Identify which cell holds the provided text, then report its [x, y] central coordinate. 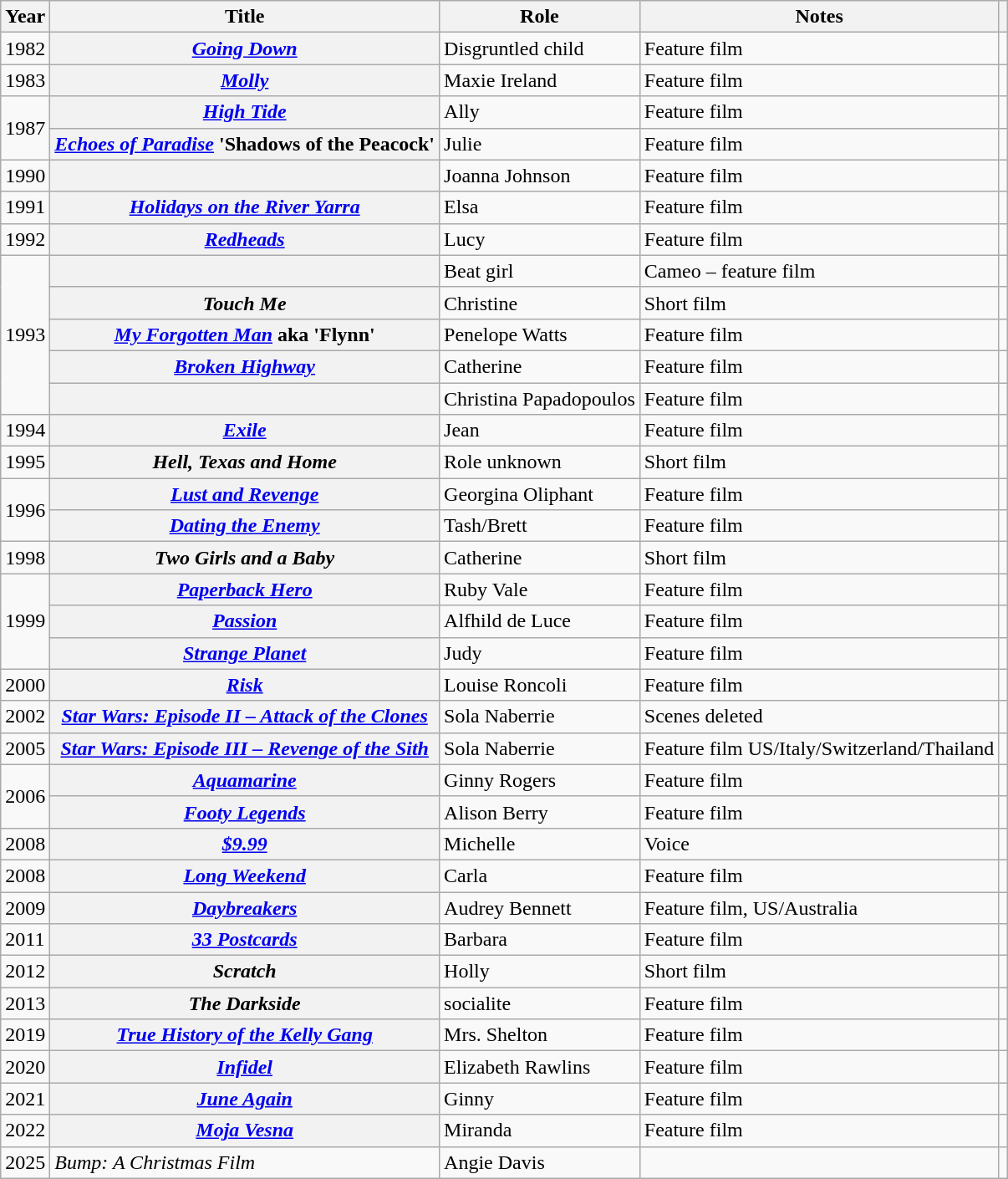
2012 [25, 972]
Paperback Hero [245, 589]
Feature film, US/Australia [819, 907]
Dating the Enemy [245, 526]
High Tide [245, 112]
2009 [25, 907]
Elizabeth Rawlins [540, 1067]
Barbara [540, 940]
Lust and Revenge [245, 494]
Star Wars: Episode III – Revenge of the Sith [245, 748]
Holidays on the River Yarra [245, 207]
Moja Vesna [245, 1131]
Ally [540, 112]
Ginny [540, 1099]
Strange Planet [245, 653]
2025 [25, 1162]
Footy Legends [245, 812]
1991 [25, 207]
Long Weekend [245, 875]
Broken Highway [245, 366]
1982 [25, 48]
2006 [25, 796]
2005 [25, 748]
2019 [25, 1035]
1987 [25, 128]
2013 [25, 1003]
The Darkside [245, 1003]
Miranda [540, 1131]
Infidel [245, 1067]
1999 [25, 621]
Ruby Vale [540, 589]
Role [540, 17]
1998 [25, 558]
Lucy [540, 239]
Holly [540, 972]
Passion [245, 621]
True History of the Kelly Gang [245, 1035]
2002 [25, 717]
1994 [25, 431]
Going Down [245, 48]
Two Girls and a Baby [245, 558]
Ginny Rogers [540, 780]
Feature film US/Italy/Switzerland/Thailand [819, 748]
Exile [245, 431]
2021 [25, 1099]
June Again [245, 1099]
Notes [819, 17]
1995 [25, 462]
1992 [25, 239]
Christina Papadopoulos [540, 399]
Judy [540, 653]
1993 [25, 334]
Cameo – feature film [819, 271]
Daybreakers [245, 907]
Echoes of Paradise 'Shadows of the Peacock' [245, 144]
2022 [25, 1131]
Beat girl [540, 271]
Touch Me [245, 303]
Molly [245, 80]
Mrs. Shelton [540, 1035]
Jean [540, 431]
Scenes deleted [819, 717]
Carla [540, 875]
Audrey Bennett [540, 907]
Penelope Watts [540, 334]
1983 [25, 80]
Alfhild de Luce [540, 621]
Redheads [245, 239]
Angie Davis [540, 1162]
2020 [25, 1067]
2011 [25, 940]
Voice [819, 844]
Disgruntled child [540, 48]
Georgina Oliphant [540, 494]
Alison Berry [540, 812]
Star Wars: Episode II – Attack of the Clones [245, 717]
Scratch [245, 972]
Tash/Brett [540, 526]
Maxie Ireland [540, 80]
Elsa [540, 207]
Risk [245, 685]
Year [25, 17]
Julie [540, 144]
2000 [25, 685]
$9.99 [245, 844]
Aquamarine [245, 780]
Christine [540, 303]
Bump: A Christmas Film [245, 1162]
Joanna Johnson [540, 176]
Hell, Texas and Home [245, 462]
socialite [540, 1003]
1996 [25, 510]
Michelle [540, 844]
Role unknown [540, 462]
Title [245, 17]
Louise Roncoli [540, 685]
1990 [25, 176]
My Forgotten Man aka 'Flynn' [245, 334]
33 Postcards [245, 940]
